For the text-containing cell, return its midpoint in [x, y] coordinate format. 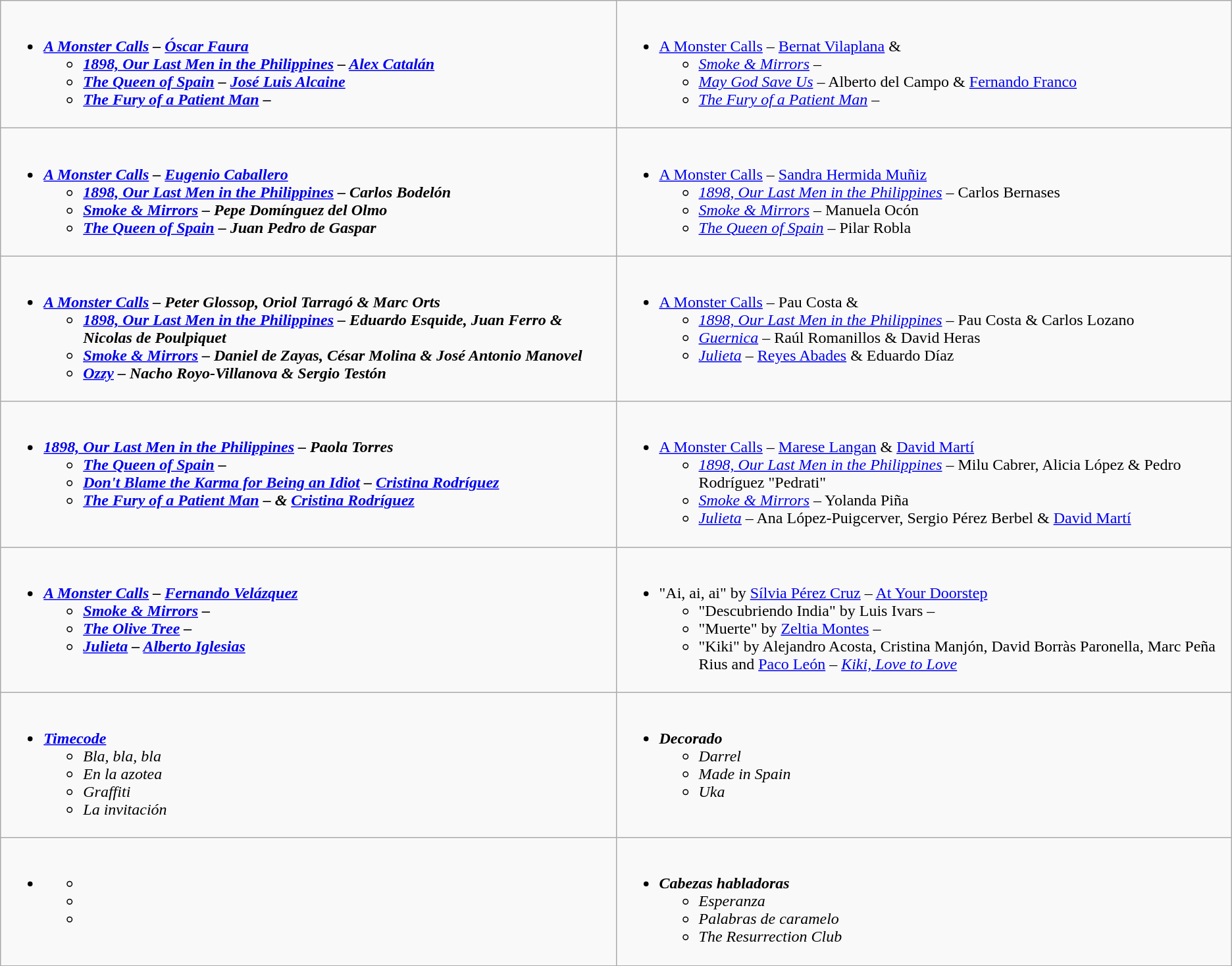
DecoradoDarrelMade in SpainUka [924, 765]
Cabezas habladorasEsperanzaPalabras de carameloThe Resurrection Club [924, 902]
A Monster Calls – Óscar Faura1898, Our Last Men in the Philippines – Alex CatalánThe Queen of Spain – José Luis AlcaineThe Fury of a Patient Man – [308, 64]
A Monster Calls – Bernat Vilaplana & Smoke & Mirrors – May God Save Us – Alberto del Campo & Fernando FrancoThe Fury of a Patient Man – [924, 64]
A Monster Calls – Fernando VelázquezSmoke & Mirrors – The Olive Tree – Julieta – Alberto Iglesias [308, 620]
TimecodeBla, bla, blaEn la azoteaGraffitiLa invitación [308, 765]
